Output the (X, Y) coordinate of the center of the cell containing the given text.  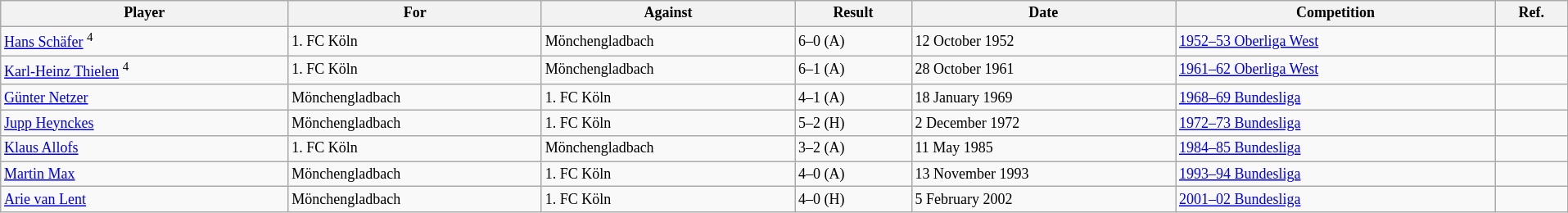
For (414, 13)
Günter Netzer (144, 97)
Martin Max (144, 174)
1968–69 Bundesliga (1336, 97)
6–1 (A) (853, 70)
Against (668, 13)
13 November 1993 (1043, 174)
11 May 1985 (1043, 149)
Jupp Heynckes (144, 123)
6–0 (A) (853, 41)
18 January 1969 (1043, 97)
Competition (1336, 13)
Karl-Heinz Thielen 4 (144, 70)
Hans Schäfer 4 (144, 41)
4–0 (A) (853, 174)
1972–73 Bundesliga (1336, 123)
3–2 (A) (853, 149)
Arie van Lent (144, 200)
1993–94 Bundesliga (1336, 174)
5–2 (H) (853, 123)
1952–53 Oberliga West (1336, 41)
Player (144, 13)
Result (853, 13)
4–1 (A) (853, 97)
Date (1043, 13)
2001–02 Bundesliga (1336, 200)
28 October 1961 (1043, 70)
1984–85 Bundesliga (1336, 149)
Ref. (1531, 13)
2 December 1972 (1043, 123)
1961–62 Oberliga West (1336, 70)
5 February 2002 (1043, 200)
12 October 1952 (1043, 41)
4–0 (H) (853, 200)
Klaus Allofs (144, 149)
